Determine the (x, y) coordinate at the center of the cell enclosing the given text.  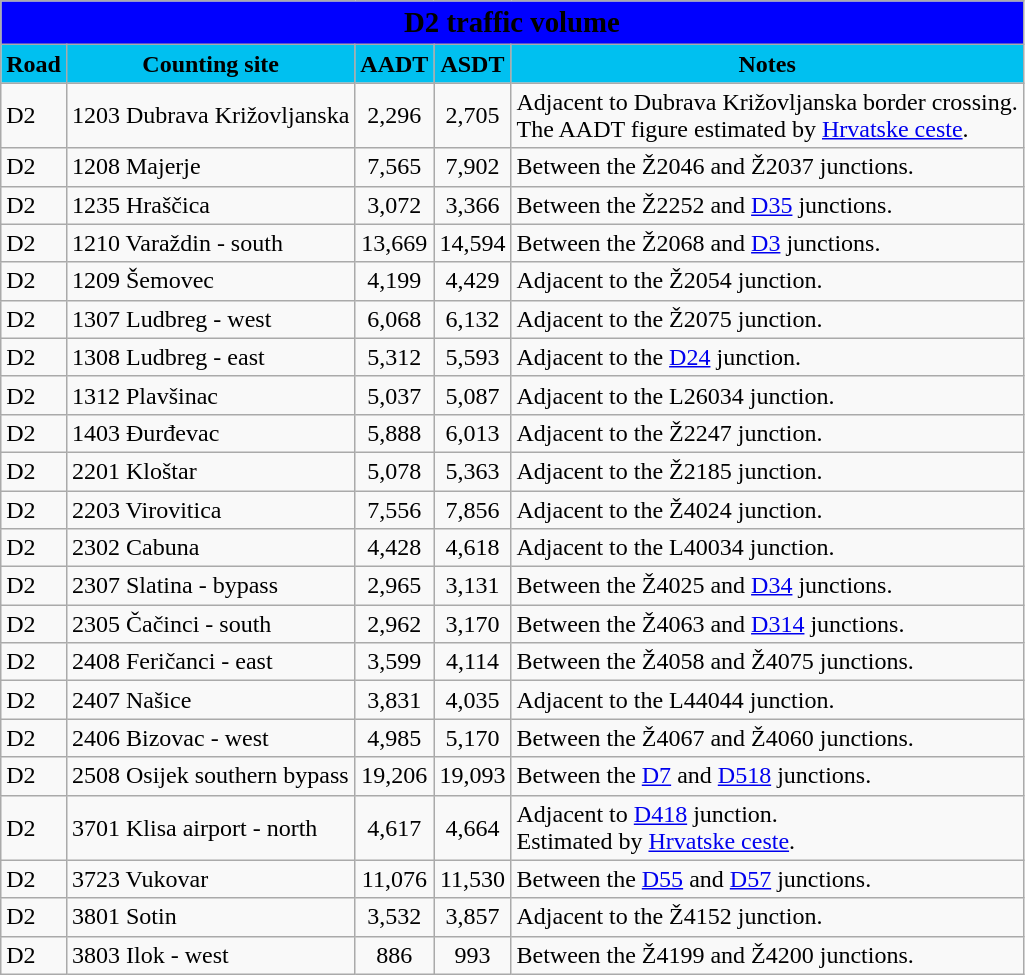
4,664 (472, 828)
3,831 (394, 700)
4,114 (472, 662)
1312 Plavšinac (210, 395)
Adjacent to the Ž2185 junction. (767, 471)
7,556 (394, 509)
Adjacent to D418 junction.Estimated by Hrvatske ceste. (767, 828)
993 (472, 955)
6,068 (394, 319)
D2 traffic volume (512, 23)
Between the Ž4025 and D34 junctions. (767, 586)
4,618 (472, 548)
1203 Dubrava Križovljanska (210, 116)
3,170 (472, 624)
Between the Ž2046 and Ž2037 junctions. (767, 167)
Adjacent to the L44044 junction. (767, 700)
4,429 (472, 281)
Between the Ž4067 and Ž4060 junctions. (767, 738)
5,087 (472, 395)
3,857 (472, 917)
3801 Sotin (210, 917)
5,037 (394, 395)
1308 Ludbreg - east (210, 357)
2,965 (394, 586)
2307 Slatina - bypass (210, 586)
2,705 (472, 116)
1403 Đurđevac (210, 433)
5,312 (394, 357)
5,888 (394, 433)
3,532 (394, 917)
2305 Čačinci - south (210, 624)
AADT (394, 64)
4,199 (394, 281)
3,072 (394, 205)
7,902 (472, 167)
3803 Ilok - west (210, 955)
3723 Vukovar (210, 879)
Between the Ž4063 and D314 junctions. (767, 624)
5,363 (472, 471)
Adjacent to the D24 junction. (767, 357)
Between the Ž2252 and D35 junctions. (767, 205)
Adjacent to the Ž2054 junction. (767, 281)
5,170 (472, 738)
2,296 (394, 116)
Counting site (210, 64)
1209 Šemovec (210, 281)
6,013 (472, 433)
Adjacent to the Ž2075 junction. (767, 319)
2508 Osijek southern bypass (210, 776)
4,035 (472, 700)
Adjacent to the Ž4152 junction. (767, 917)
19,093 (472, 776)
1235 Hraščica (210, 205)
2302 Cabuna (210, 548)
5,593 (472, 357)
3,599 (394, 662)
3701 Klisa airport - north (210, 828)
Between the Ž4199 and Ž4200 junctions. (767, 955)
ASDT (472, 64)
Adjacent to the Ž2247 junction. (767, 433)
1208 Majerje (210, 167)
7,856 (472, 509)
11,076 (394, 879)
Adjacent to the Ž4024 junction. (767, 509)
1307 Ludbreg - west (210, 319)
886 (394, 955)
Between the D55 and D57 junctions. (767, 879)
7,565 (394, 167)
19,206 (394, 776)
3,366 (472, 205)
14,594 (472, 243)
2,962 (394, 624)
4,985 (394, 738)
Adjacent to the L40034 junction. (767, 548)
4,428 (394, 548)
Between the D7 and D518 junctions. (767, 776)
2201 Kloštar (210, 471)
Between the Ž4058 and Ž4075 junctions. (767, 662)
Notes (767, 64)
2408 Feričanci - east (210, 662)
1210 Varaždin - south (210, 243)
Adjacent to the L26034 junction. (767, 395)
Adjacent to Dubrava Križovljanska border crossing.The AADT figure estimated by Hrvatske ceste. (767, 116)
6,132 (472, 319)
Between the Ž2068 and D3 junctions. (767, 243)
2407 Našice (210, 700)
11,530 (472, 879)
13,669 (394, 243)
2203 Virovitica (210, 509)
Road (34, 64)
2406 Bizovac - west (210, 738)
3,131 (472, 586)
4,617 (394, 828)
5,078 (394, 471)
